Return (x, y) of the center of cell containing provided text 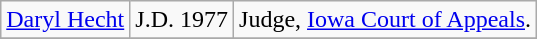
Judge, Iowa Court of Appeals. (386, 20)
J.D. 1977 (182, 20)
Daryl Hecht (66, 20)
